Capture the cell that displays the provided text and extract its (x, y) central coordinate. 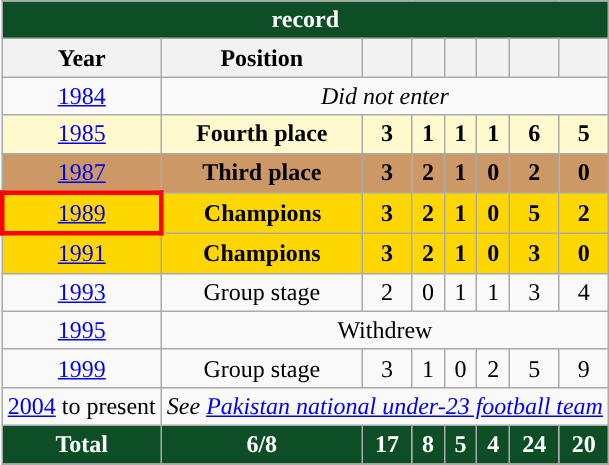
24 (534, 444)
Total (82, 444)
1991 (82, 254)
Position (262, 58)
Year (82, 58)
Third place (262, 173)
1995 (82, 330)
17 (387, 444)
See Pakistan national under-23 football team (384, 406)
1984 (82, 96)
1985 (82, 134)
6 (534, 134)
record (305, 20)
1989 (82, 214)
1993 (82, 292)
20 (584, 444)
1987 (82, 173)
8 (428, 444)
Withdrew (384, 330)
Did not enter (384, 96)
6/8 (262, 444)
9 (584, 368)
2004 to present (82, 406)
Fourth place (262, 134)
1999 (82, 368)
